Determine the [x, y] coordinate at the center of the cell enclosing the given text.  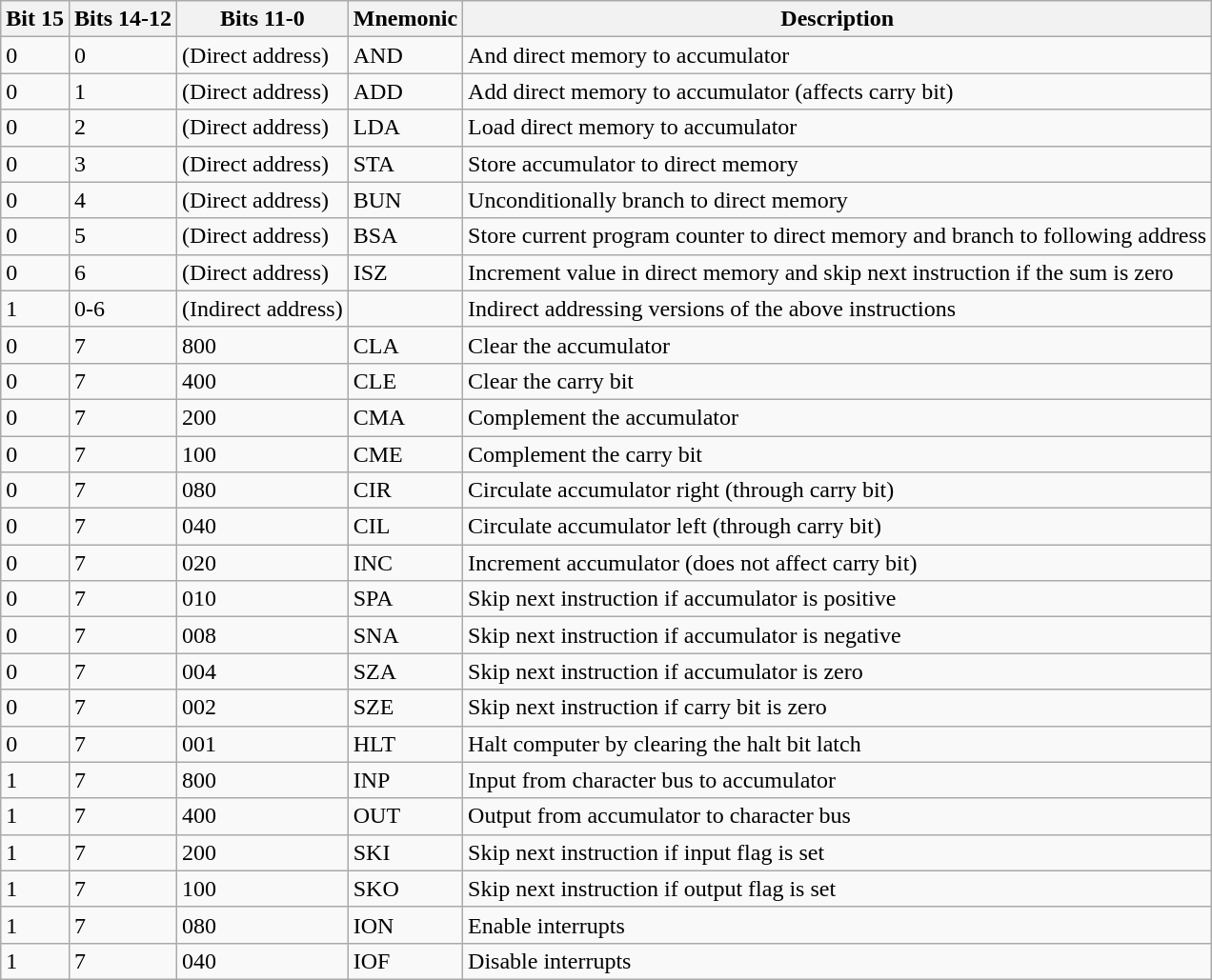
Unconditionally branch to direct memory [838, 200]
Mnemonic [405, 19]
001 [263, 744]
Indirect addressing versions of the above instructions [838, 309]
ISZ [405, 272]
Circulate accumulator left (through carry bit) [838, 527]
(Indirect address) [263, 309]
CIR [405, 490]
CIL [405, 527]
Skip next instruction if accumulator is positive [838, 599]
Halt computer by clearing the halt bit latch [838, 744]
Skip next instruction if output flag is set [838, 889]
6 [122, 272]
Disable interrupts [838, 961]
CLE [405, 381]
2 [122, 128]
BSA [405, 236]
002 [263, 708]
Complement the carry bit [838, 454]
3 [122, 164]
ION [405, 925]
OUT [405, 816]
INP [405, 780]
SKI [405, 852]
Bits 11-0 [263, 19]
010 [263, 599]
Description [838, 19]
Increment value in direct memory and skip next instruction if the sum is zero [838, 272]
Clear the carry bit [838, 381]
020 [263, 563]
SNA [405, 635]
SKO [405, 889]
0-6 [122, 309]
Add direct memory to accumulator (affects carry bit) [838, 91]
Load direct memory to accumulator [838, 128]
Enable interrupts [838, 925]
SZA [405, 671]
Clear the accumulator [838, 345]
Skip next instruction if accumulator is zero [838, 671]
SPA [405, 599]
Skip next instruction if input flag is set [838, 852]
HLT [405, 744]
And direct memory to accumulator [838, 55]
Output from accumulator to character bus [838, 816]
Input from character bus to accumulator [838, 780]
Complement the accumulator [838, 417]
IOF [405, 961]
SZE [405, 708]
LDA [405, 128]
5 [122, 236]
Bit 15 [35, 19]
Store accumulator to direct memory [838, 164]
BUN [405, 200]
AND [405, 55]
Skip next instruction if carry bit is zero [838, 708]
Store current program counter to direct memory and branch to following address [838, 236]
008 [263, 635]
ADD [405, 91]
Circulate accumulator right (through carry bit) [838, 490]
Bits 14-12 [122, 19]
004 [263, 671]
Increment accumulator (does not affect carry bit) [838, 563]
CME [405, 454]
INC [405, 563]
4 [122, 200]
STA [405, 164]
CMA [405, 417]
CLA [405, 345]
Skip next instruction if accumulator is negative [838, 635]
